Find where the given text appears and provide that cell's center as [x, y] coordinate. 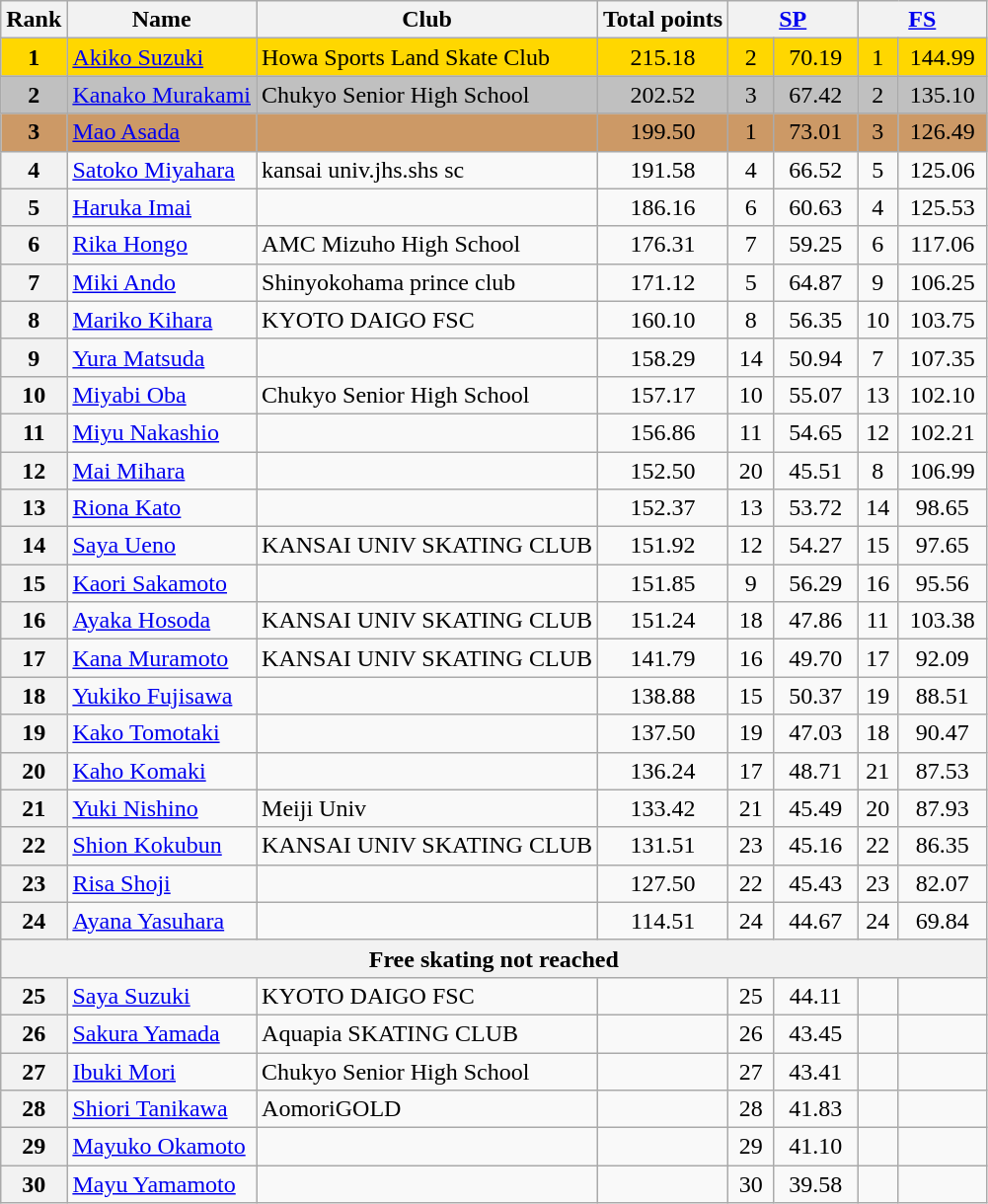
41.10 [815, 1147]
Kako Tomotaki [162, 733]
125.06 [943, 170]
FS [922, 20]
Saya Ueno [162, 546]
Mayu Yamamoto [162, 1184]
215.18 [662, 57]
73.01 [815, 132]
Club [427, 20]
AMC Mizuho High School [427, 245]
171.12 [662, 282]
Akiko Suzuki [162, 57]
95.56 [943, 583]
Shiori Tanikawa [162, 1109]
138.88 [662, 696]
127.50 [662, 883]
Kana Muramoto [162, 658]
Howa Sports Land Skate Club [427, 57]
Name [162, 20]
135.10 [943, 95]
117.06 [943, 245]
131.51 [662, 846]
103.75 [943, 320]
43.41 [815, 1071]
53.72 [815, 508]
Mariko Kihara [162, 320]
Ibuki Mori [162, 1071]
Kaho Komaki [162, 771]
125.53 [943, 207]
47.03 [815, 733]
141.79 [662, 658]
Haruka Imai [162, 207]
69.84 [943, 921]
82.07 [943, 883]
Aquapia SKATING CLUB [427, 1033]
66.52 [815, 170]
87.53 [943, 771]
AomoriGOLD [427, 1109]
133.42 [662, 808]
54.65 [815, 432]
54.27 [815, 546]
86.35 [943, 846]
136.24 [662, 771]
Miyabi Oba [162, 395]
156.86 [662, 432]
191.58 [662, 170]
Shinyokohama prince club [427, 282]
157.17 [662, 395]
Kanako Murakami [162, 95]
103.38 [943, 621]
44.11 [815, 996]
45.49 [815, 808]
Total points [662, 20]
Free skating not reached [494, 958]
47.86 [815, 621]
106.99 [943, 471]
59.25 [815, 245]
SP [794, 20]
Meiji Univ [427, 808]
Ayaka Hosoda [162, 621]
49.70 [815, 658]
Ayana Yasuhara [162, 921]
50.94 [815, 357]
Sakura Yamada [162, 1033]
97.65 [943, 546]
90.47 [943, 733]
56.35 [815, 320]
160.10 [662, 320]
44.67 [815, 921]
48.71 [815, 771]
98.65 [943, 508]
70.19 [815, 57]
41.83 [815, 1109]
45.16 [815, 846]
Miki Ando [162, 282]
50.37 [815, 696]
Yura Matsuda [162, 357]
Miyu Nakashio [162, 432]
Riona Kato [162, 508]
Rank [34, 20]
Saya Suzuki [162, 996]
Risa Shoji [162, 883]
Mai Mihara [162, 471]
Mayuko Okamoto [162, 1147]
106.25 [943, 282]
158.29 [662, 357]
202.52 [662, 95]
152.50 [662, 471]
92.09 [943, 658]
Rika Hongo [162, 245]
102.10 [943, 395]
45.51 [815, 471]
151.85 [662, 583]
64.87 [815, 282]
Yuki Nishino [162, 808]
199.50 [662, 132]
45.43 [815, 883]
43.45 [815, 1033]
102.21 [943, 432]
Yukiko Fujisawa [162, 696]
Mao Asada [162, 132]
126.49 [943, 132]
kansai univ.jhs.shs sc [427, 170]
Kaori Sakamoto [162, 583]
88.51 [943, 696]
107.35 [943, 357]
151.24 [662, 621]
60.63 [815, 207]
55.07 [815, 395]
176.31 [662, 245]
Satoko Miyahara [162, 170]
114.51 [662, 921]
144.99 [943, 57]
67.42 [815, 95]
Shion Kokubun [162, 846]
186.16 [662, 207]
137.50 [662, 733]
151.92 [662, 546]
87.93 [943, 808]
39.58 [815, 1184]
152.37 [662, 508]
56.29 [815, 583]
